Scan for the cell matching the given text and deliver its [x, y] coordinate at center. 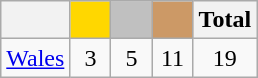
19 [225, 58]
3 [90, 58]
11 [172, 58]
Total [225, 20]
5 [132, 58]
Wales [36, 58]
